Pinpoint the cell where the given text exists, returning its [x, y] midpoint coordinate. 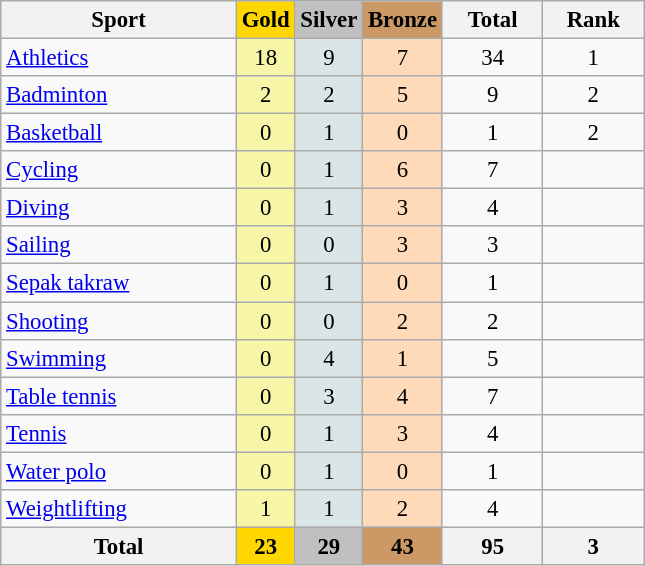
Shooting [119, 321]
Rank [594, 20]
Gold [266, 20]
Water polo [119, 471]
43 [403, 546]
Swimming [119, 358]
Bronze [403, 20]
6 [403, 170]
Sport [119, 20]
Tennis [119, 433]
29 [329, 546]
Basketball [119, 133]
Table tennis [119, 396]
Sepak takraw [119, 283]
Cycling [119, 170]
Athletics [119, 58]
34 [492, 58]
Diving [119, 208]
Sailing [119, 245]
95 [492, 546]
Badminton [119, 95]
Weightlifting [119, 509]
18 [266, 58]
23 [266, 546]
Silver [329, 20]
